Search for the cell housing the specified text and yield its [x, y] center coordinate. 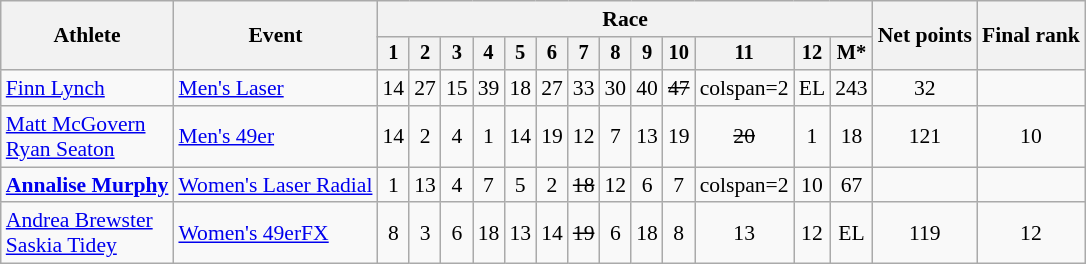
47 [679, 88]
121 [925, 136]
67 [852, 185]
M* [852, 54]
Matt McGovernRyan Seaton [88, 136]
Women's Laser Radial [275, 185]
11 [744, 54]
Final rank [1031, 36]
Annalise Murphy [88, 185]
Men's Laser [275, 88]
243 [852, 88]
32 [925, 88]
Women's 49erFX [275, 234]
Athlete [88, 36]
Event [275, 36]
Andrea BrewsterSaskia Tidey [88, 234]
Finn Lynch [88, 88]
40 [647, 88]
119 [925, 234]
39 [489, 88]
20 [744, 136]
30 [615, 88]
Net points [925, 36]
15 [457, 88]
Men's 49er [275, 136]
9 [647, 54]
Race [626, 19]
33 [584, 88]
